From the cell containing the given text, extract its center point as (x, y) coordinate. 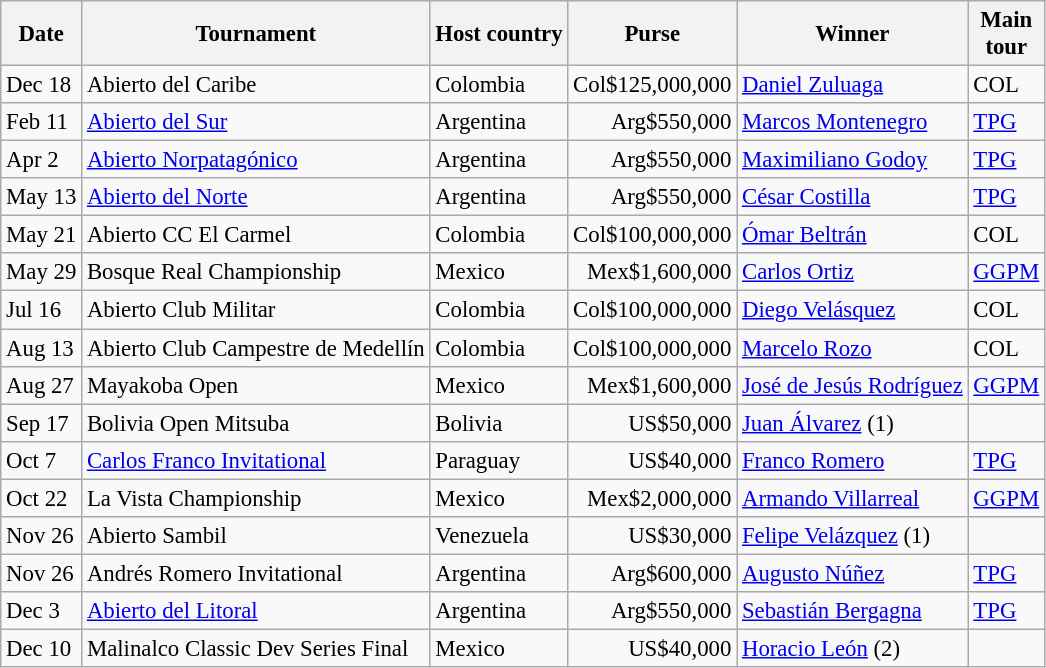
Aug 13 (42, 348)
Abierto CC El Carmel (256, 235)
Oct 7 (42, 460)
Paraguay (499, 460)
Oct 22 (42, 498)
Carlos Ortiz (852, 273)
Maintour (1006, 34)
May 21 (42, 235)
Sebastián Bergagna (852, 611)
Felipe Velázquez (1) (852, 536)
Mex$2,000,000 (652, 498)
Franco Romero (852, 460)
José de Jesús Rodríguez (852, 385)
Abierto Club Militar (256, 310)
Sep 17 (42, 423)
Daniel Zuluaga (852, 85)
Feb 11 (42, 122)
Diego Velásquez (852, 310)
Abierto Club Campestre de Medellín (256, 348)
César Costilla (852, 197)
Dec 18 (42, 85)
Maximiliano Godoy (852, 160)
Bosque Real Championship (256, 273)
Aug 27 (42, 385)
Venezuela (499, 536)
Col$125,000,000 (652, 85)
US$30,000 (652, 536)
Purse (652, 34)
Andrés Romero Invitational (256, 573)
Horacio León (2) (852, 648)
Winner (852, 34)
Tournament (256, 34)
Carlos Franco Invitational (256, 460)
La Vista Championship (256, 498)
Dec 3 (42, 611)
Host country (499, 34)
Ómar Beltrán (852, 235)
Dec 10 (42, 648)
Mayakoba Open (256, 385)
Marcelo Rozo (852, 348)
Jul 16 (42, 310)
Armando Villarreal (852, 498)
Bolivia Open Mitsuba (256, 423)
Arg$600,000 (652, 573)
Abierto del Norte (256, 197)
May 29 (42, 273)
Malinalco Classic Dev Series Final (256, 648)
Abierto del Litoral (256, 611)
Juan Álvarez (1) (852, 423)
Abierto Sambil (256, 536)
Abierto del Caribe (256, 85)
Apr 2 (42, 160)
US$50,000 (652, 423)
Bolivia (499, 423)
Date (42, 34)
Augusto Núñez (852, 573)
Abierto Norpatagónico (256, 160)
May 13 (42, 197)
Marcos Montenegro (852, 122)
Abierto del Sur (256, 122)
